Return the (X, Y) coordinate for the center point of the cell that contains the specified text.  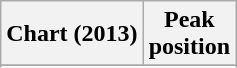
Chart (2013) (72, 34)
Peakposition (189, 34)
